Extract the [X, Y] coordinate from the center of the cell holding the provided text.  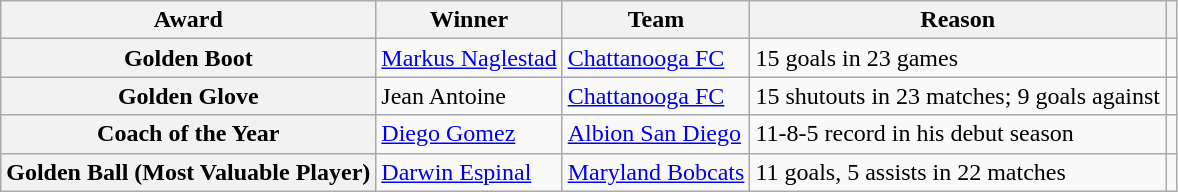
Maryland Bobcats [656, 172]
15 goals in 23 games [958, 58]
Albion San Diego [656, 134]
15 shutouts in 23 matches; 9 goals against [958, 96]
Reason [958, 20]
Golden Ball (Most Valuable Player) [188, 172]
11-8-5 record in his debut season [958, 134]
Award [188, 20]
Golden Boot [188, 58]
Darwin Espinal [469, 172]
Golden Glove [188, 96]
Team [656, 20]
Diego Gomez [469, 134]
Coach of the Year [188, 134]
11 goals, 5 assists in 22 matches [958, 172]
Jean Antoine [469, 96]
Winner [469, 20]
Markus Naglestad [469, 58]
